Locate the cell with the specified text and output its (x, y) center coordinate. 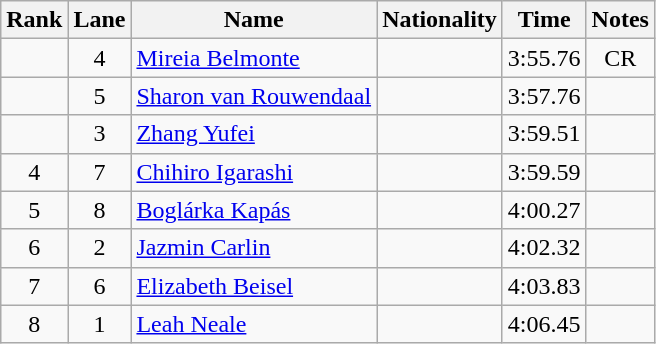
3:57.76 (544, 96)
4:00.27 (544, 210)
3:55.76 (544, 58)
CR (620, 58)
Chihiro Igarashi (254, 172)
2 (100, 248)
Rank (34, 20)
Lane (100, 20)
1 (100, 324)
3:59.51 (544, 134)
Boglárka Kapás (254, 210)
Time (544, 20)
Notes (620, 20)
Name (254, 20)
3 (100, 134)
Elizabeth Beisel (254, 286)
Nationality (440, 20)
Sharon van Rouwendaal (254, 96)
3:59.59 (544, 172)
4:03.83 (544, 286)
4:06.45 (544, 324)
Mireia Belmonte (254, 58)
Zhang Yufei (254, 134)
Jazmin Carlin (254, 248)
Leah Neale (254, 324)
4:02.32 (544, 248)
